Return (X, Y) of the center of cell containing provided text 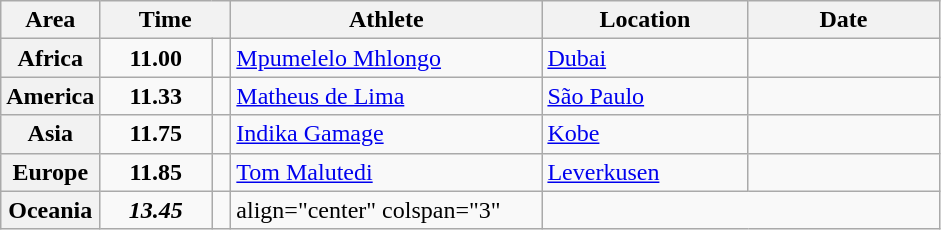
Tom Malutedi (386, 172)
Oceania (50, 210)
11.85 (156, 172)
Date (844, 20)
Dubai (645, 58)
Mpumelelo Mhlongo (386, 58)
America (50, 96)
Time (166, 20)
Area (50, 20)
Europe (50, 172)
Athlete (386, 20)
Africa (50, 58)
11.33 (156, 96)
11.75 (156, 134)
Matheus de Lima (386, 96)
13.45 (156, 210)
11.00 (156, 58)
Leverkusen (645, 172)
Indika Gamage (386, 134)
São Paulo (645, 96)
Location (645, 20)
Asia (50, 134)
align="center" colspan="3" (386, 210)
Kobe (645, 134)
